Output the [x, y] coordinate of the center of the cell containing the given text.  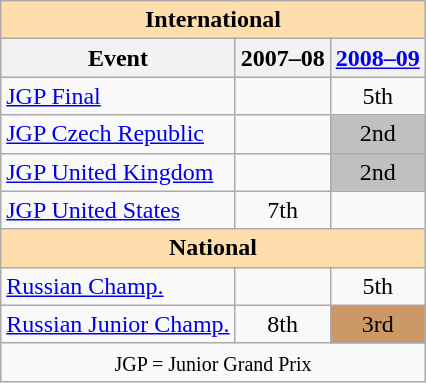
2007–08 [282, 58]
JGP = Junior Grand Prix [214, 362]
Russian Champ. [118, 286]
JGP United States [118, 210]
3rd [378, 324]
8th [282, 324]
JGP United Kingdom [118, 172]
2008–09 [378, 58]
Russian Junior Champ. [118, 324]
JGP Final [118, 96]
JGP Czech Republic [118, 134]
National [214, 248]
Event [118, 58]
International [214, 20]
7th [282, 210]
